Pinpoint the cell where the given text exists, returning its (X, Y) midpoint coordinate. 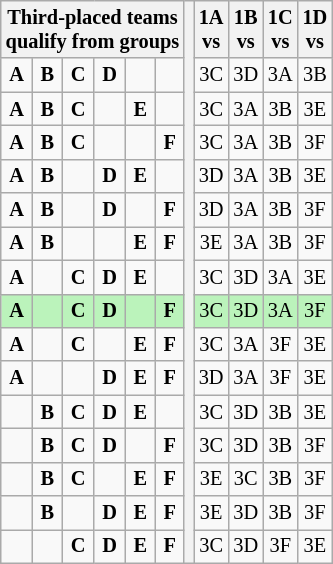
Third-placed teamsqualify from groups (92, 29)
1Dvs (316, 29)
1Avs (212, 29)
1Cvs (280, 29)
1Bvs (246, 29)
